Capture the cell that displays the provided text and extract its [x, y] central coordinate. 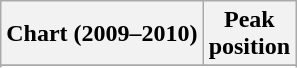
Chart (2009–2010) [102, 34]
Peakposition [249, 34]
